Output the (X, Y) coordinate of the center of the cell containing the given text.  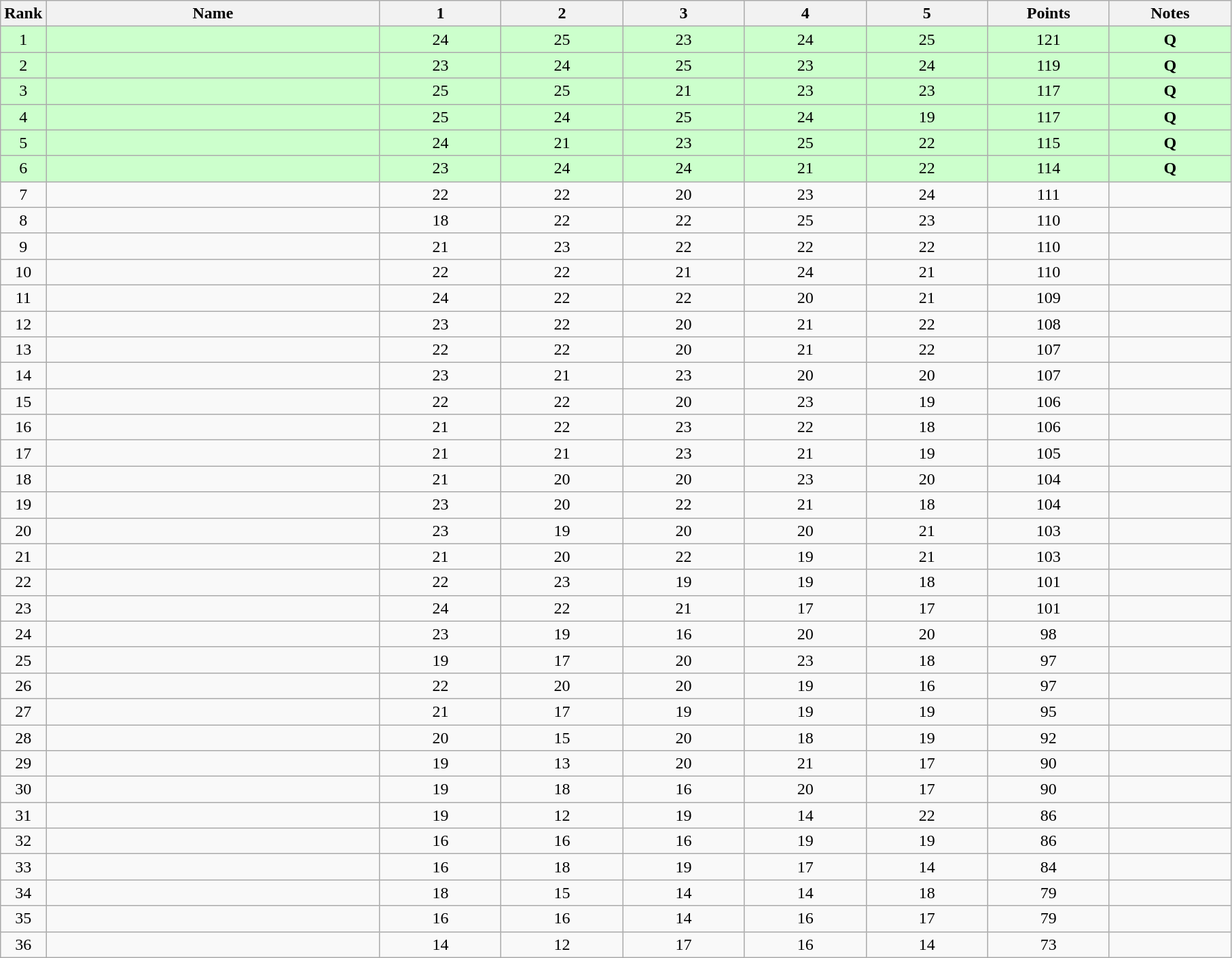
33 (23, 867)
28 (23, 737)
Notes (1170, 14)
31 (23, 815)
7 (23, 194)
10 (23, 272)
Rank (23, 14)
114 (1049, 168)
Name (213, 14)
35 (23, 919)
95 (1049, 711)
84 (1049, 867)
119 (1049, 65)
115 (1049, 143)
Points (1049, 14)
36 (23, 944)
30 (23, 790)
111 (1049, 194)
27 (23, 711)
73 (1049, 944)
26 (23, 686)
98 (1049, 634)
121 (1049, 39)
109 (1049, 298)
6 (23, 168)
92 (1049, 737)
9 (23, 246)
32 (23, 841)
105 (1049, 453)
108 (1049, 324)
29 (23, 764)
11 (23, 298)
34 (23, 893)
8 (23, 220)
